Identify which cell holds the provided text, then report its (X, Y) central coordinate. 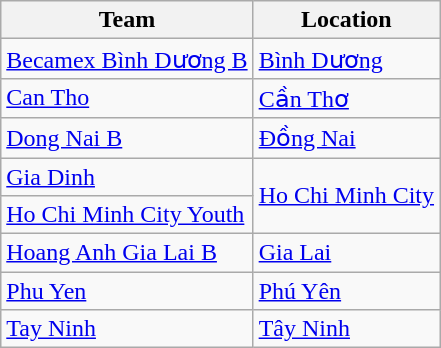
Bình Dương (346, 59)
Team (127, 20)
Phu Yen (127, 291)
Tây Ninh (346, 329)
Hoang Anh Gia Lai B (127, 253)
Becamex Bình Dương B (127, 59)
Can Tho (127, 98)
Phú Yên (346, 291)
Tay Ninh (127, 329)
Ho Chi Minh City (346, 196)
Gia Lai (346, 253)
Location (346, 20)
Đồng Nai (346, 138)
Gia Dinh (127, 177)
Ho Chi Minh City Youth (127, 215)
Dong Nai B (127, 138)
Cần Thơ (346, 98)
